Scan for the cell matching the given text and deliver its (X, Y) coordinate at center. 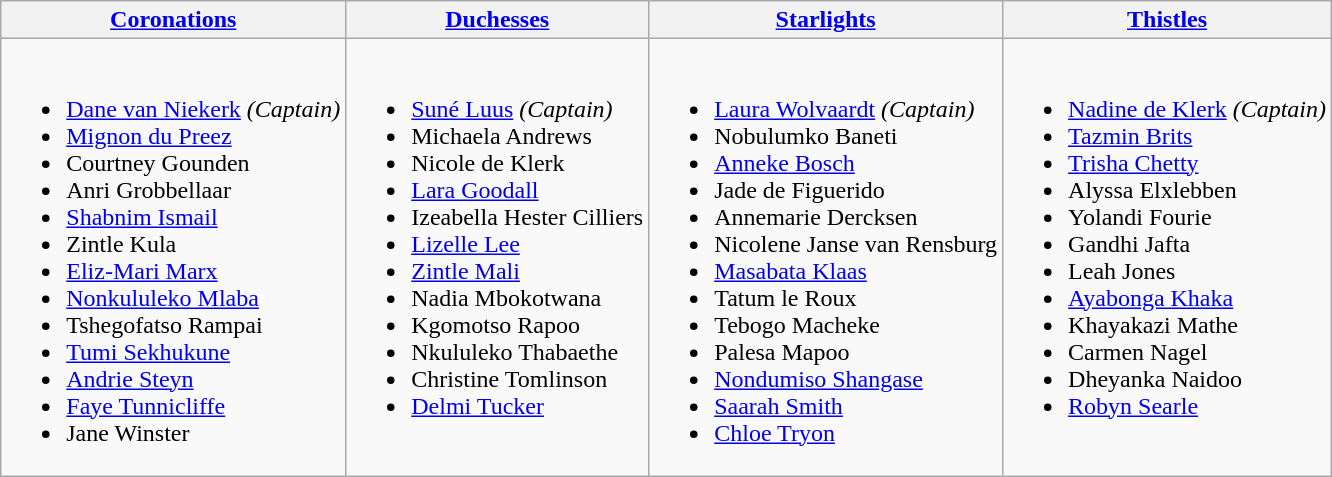
Thistles (1168, 20)
Duchesses (498, 20)
Coronations (174, 20)
Starlights (826, 20)
